From the cell containing the given text, extract its center point as (x, y) coordinate. 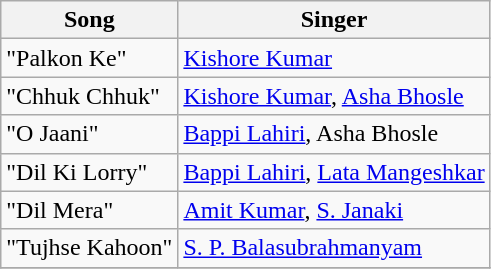
"Dil Mera" (90, 210)
"O Jaani" (90, 134)
Kishore Kumar, Asha Bhosle (334, 96)
Kishore Kumar (334, 58)
Singer (334, 20)
"Palkon Ke" (90, 58)
"Dil Ki Lorry" (90, 172)
Bappi Lahiri, Lata Mangeshkar (334, 172)
Song (90, 20)
"Tujhse Kahoon" (90, 248)
"Chhuk Chhuk" (90, 96)
Bappi Lahiri, Asha Bhosle (334, 134)
S. P. Balasubrahmanyam (334, 248)
Amit Kumar, S. Janaki (334, 210)
